Return (x, y) of the center of cell containing provided text 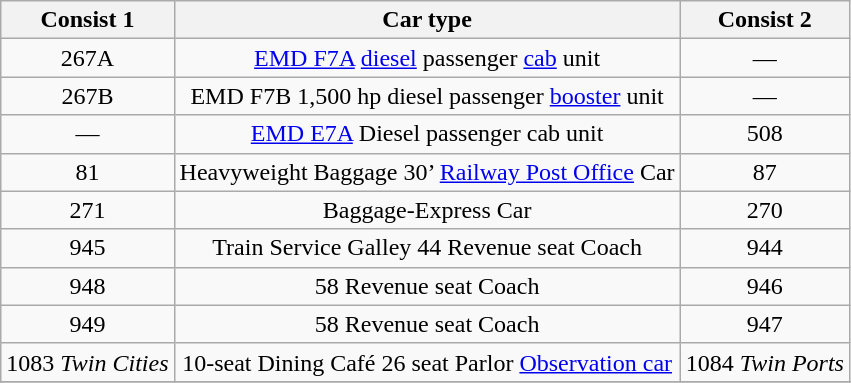
947 (764, 324)
EMD F7B 1,500 hp diesel passenger booster unit (427, 96)
267A (88, 58)
948 (88, 286)
945 (88, 248)
508 (764, 134)
87 (764, 172)
EMD E7A Diesel passenger cab unit (427, 134)
Consist 2 (764, 20)
Baggage-Express Car (427, 210)
81 (88, 172)
Consist 1 (88, 20)
270 (764, 210)
Car type (427, 20)
Train Service Galley 44 Revenue seat Coach (427, 248)
EMD F7A diesel passenger cab unit (427, 58)
1084 Twin Ports (764, 362)
944 (764, 248)
271 (88, 210)
949 (88, 324)
267B (88, 96)
Heavyweight Baggage 30’ Railway Post Office Car (427, 172)
946 (764, 286)
10-seat Dining Café 26 seat Parlor Observation car (427, 362)
1083 Twin Cities (88, 362)
